Identify which cell holds the provided text, then report its (x, y) central coordinate. 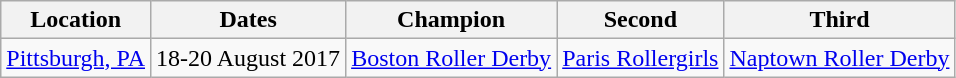
18-20 August 2017 (248, 58)
Pittsburgh, PA (76, 58)
Dates (248, 20)
Champion (452, 20)
Boston Roller Derby (452, 58)
Paris Rollergirls (640, 58)
Location (76, 20)
Naptown Roller Derby (840, 58)
Second (640, 20)
Third (840, 20)
